Capture the cell that displays the provided text and extract its (x, y) central coordinate. 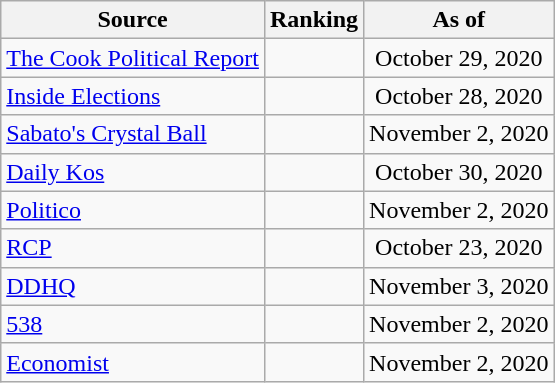
Sabato's Crystal Ball (133, 134)
As of (459, 20)
October 28, 2020 (459, 96)
The Cook Political Report (133, 58)
November 3, 2020 (459, 286)
DDHQ (133, 286)
Economist (133, 362)
Politico (133, 210)
Inside Elections (133, 96)
Daily Kos (133, 172)
October 23, 2020 (459, 248)
October 29, 2020 (459, 58)
Ranking (314, 20)
Source (133, 20)
October 30, 2020 (459, 172)
538 (133, 324)
RCP (133, 248)
